Capture the cell that displays the provided text and extract its [x, y] central coordinate. 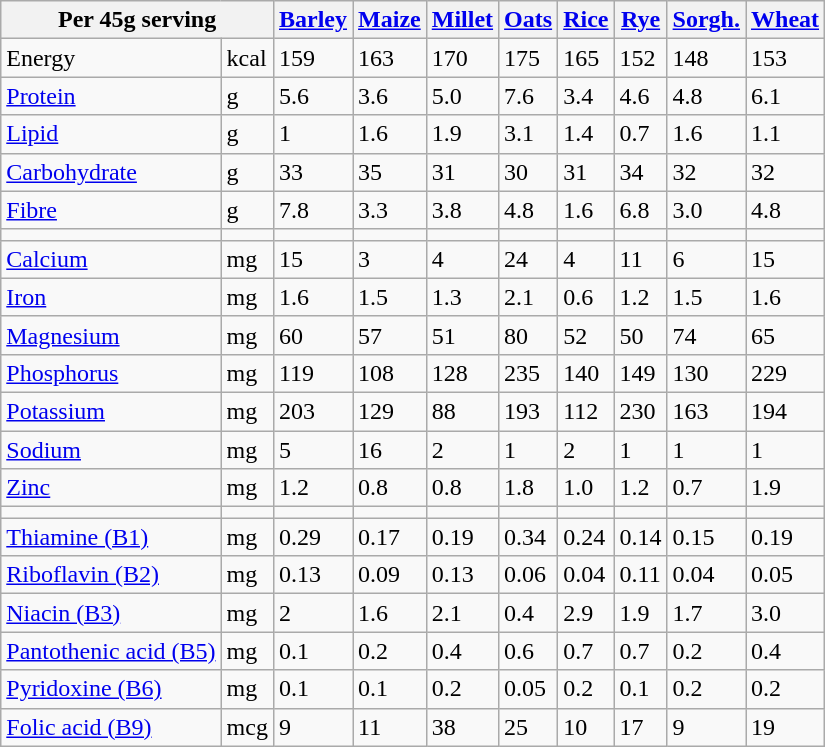
5.0 [462, 96]
149 [640, 373]
6 [706, 259]
0.14 [640, 537]
170 [462, 58]
3.4 [586, 96]
193 [528, 411]
mcg [247, 727]
140 [586, 373]
kcal [247, 58]
1.3 [462, 297]
1.4 [586, 134]
74 [706, 335]
194 [786, 411]
3.6 [390, 96]
4.6 [640, 96]
0.34 [528, 537]
Pantothenic acid (B5) [111, 651]
7.8 [312, 210]
Protein [111, 96]
148 [706, 58]
Wheat [786, 20]
175 [528, 58]
3.1 [528, 134]
3.3 [390, 210]
2.9 [586, 613]
17 [640, 727]
Carbohydrate [111, 172]
130 [706, 373]
33 [312, 172]
108 [390, 373]
Millet [462, 20]
6.8 [640, 210]
19 [786, 727]
Iron [111, 297]
7.6 [528, 96]
165 [586, 58]
Lipid [111, 134]
153 [786, 58]
129 [390, 411]
Rice [586, 20]
Magnesium [111, 335]
203 [312, 411]
Maize [390, 20]
0.09 [390, 575]
230 [640, 411]
57 [390, 335]
30 [528, 172]
159 [312, 58]
1.1 [786, 134]
88 [462, 411]
Phosphorus [111, 373]
5.6 [312, 96]
0.29 [312, 537]
Per 45g serving [138, 20]
50 [640, 335]
60 [312, 335]
Folic acid (B9) [111, 727]
119 [312, 373]
5 [312, 449]
10 [586, 727]
Rye [640, 20]
Potassium [111, 411]
38 [462, 727]
0.15 [706, 537]
Fibre [111, 210]
51 [462, 335]
Calcium [111, 259]
Thiamine (B1) [111, 537]
Niacin (B3) [111, 613]
0.17 [390, 537]
Sorgh. [706, 20]
0.11 [640, 575]
1.8 [528, 488]
Pyridoxine (B6) [111, 689]
229 [786, 373]
35 [390, 172]
6.1 [786, 96]
52 [586, 335]
65 [786, 335]
1.0 [586, 488]
80 [528, 335]
1.7 [706, 613]
152 [640, 58]
0.06 [528, 575]
0.24 [586, 537]
112 [586, 411]
Oats [528, 20]
Sodium [111, 449]
34 [640, 172]
235 [528, 373]
Riboflavin (B2) [111, 575]
3 [390, 259]
Barley [312, 20]
16 [390, 449]
Zinc [111, 488]
25 [528, 727]
Energy [111, 58]
3.8 [462, 210]
24 [528, 259]
128 [462, 373]
